Identify which cell holds the provided text, then report its [x, y] central coordinate. 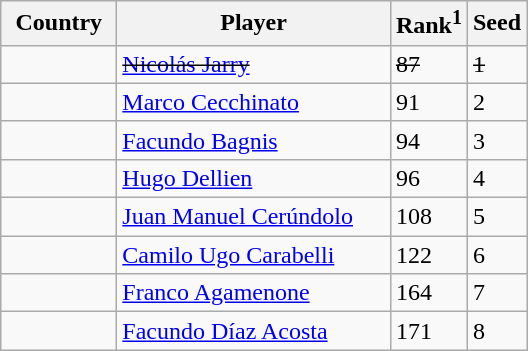
4 [496, 178]
87 [428, 64]
Juan Manuel Cerúndolo [254, 217]
122 [428, 255]
Hugo Dellien [254, 178]
171 [428, 331]
Marco Cecchinato [254, 102]
Seed [496, 24]
3 [496, 140]
5 [496, 217]
Rank1 [428, 24]
2 [496, 102]
96 [428, 178]
7 [496, 293]
108 [428, 217]
Camilo Ugo Carabelli [254, 255]
1 [496, 64]
6 [496, 255]
164 [428, 293]
Country [59, 24]
Nicolás Jarry [254, 64]
8 [496, 331]
91 [428, 102]
Facundo Díaz Acosta [254, 331]
94 [428, 140]
Facundo Bagnis [254, 140]
Player [254, 24]
Franco Agamenone [254, 293]
